Extract the (x, y) coordinate from the center of the cell holding the provided text.  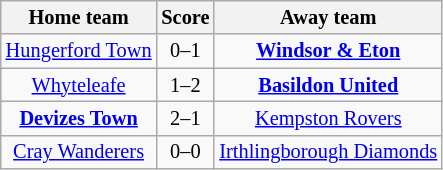
Irthlingborough Diamonds (328, 152)
Hungerford Town (79, 51)
Kempston Rovers (328, 118)
1–2 (185, 85)
0–1 (185, 51)
Score (185, 17)
Whyteleafe (79, 85)
Devizes Town (79, 118)
2–1 (185, 118)
Home team (79, 17)
Basildon United (328, 85)
0–0 (185, 152)
Away team (328, 17)
Cray Wanderers (79, 152)
Windsor & Eton (328, 51)
